Locate the cell with the specified text and output its (X, Y) center coordinate. 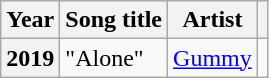
2019 (30, 58)
Gummy (213, 58)
Song title (114, 20)
Artist (213, 20)
"Alone" (114, 58)
Year (30, 20)
